For the text-containing cell, return its midpoint in (x, y) coordinate format. 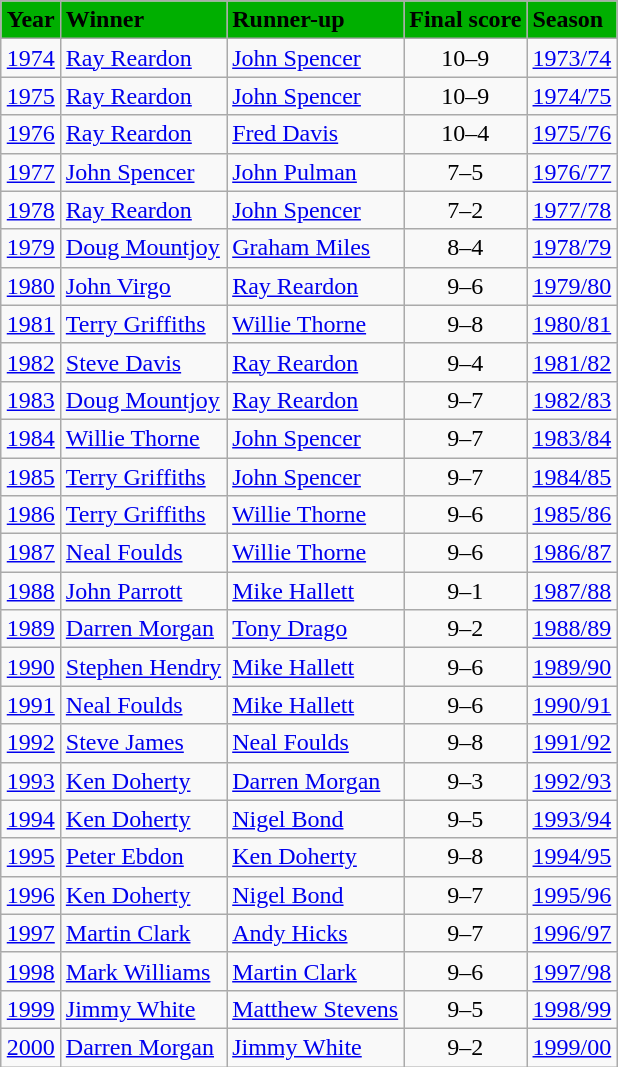
1983 (30, 400)
1999 (30, 1009)
1988 (30, 591)
1982 (30, 362)
1995 (30, 857)
1980 (30, 286)
1996 (30, 895)
1989 (30, 629)
Matthew Stevens (316, 1009)
1989/90 (572, 667)
1992/93 (572, 781)
1997 (30, 933)
Steve Davis (143, 362)
1991/92 (572, 743)
1979 (30, 248)
10–4 (466, 134)
1985 (30, 477)
John Virgo (143, 286)
1985/86 (572, 515)
1975 (30, 96)
1993/94 (572, 819)
9–4 (466, 362)
Final score (466, 20)
7–2 (466, 210)
1998 (30, 971)
Graham Miles (316, 248)
1984 (30, 438)
1993 (30, 781)
1995/96 (572, 895)
Peter Ebdon (143, 857)
Tony Drago (316, 629)
1988/89 (572, 629)
1990 (30, 667)
1976/77 (572, 172)
1975/76 (572, 134)
1990/91 (572, 705)
Steve James (143, 743)
John Parrott (143, 591)
1984/85 (572, 477)
7–5 (466, 172)
1991 (30, 705)
1996/97 (572, 933)
1987/88 (572, 591)
Season (572, 20)
1997/98 (572, 971)
1978/79 (572, 248)
1974/75 (572, 96)
2000 (30, 1047)
1982/83 (572, 400)
Winner (143, 20)
1998/99 (572, 1009)
1981 (30, 324)
Year (30, 20)
9–1 (466, 591)
Runner-up (316, 20)
1999/00 (572, 1047)
1980/81 (572, 324)
1974 (30, 58)
1973/74 (572, 58)
Stephen Hendry (143, 667)
1987 (30, 553)
1994/95 (572, 857)
1978 (30, 210)
9–3 (466, 781)
1979/80 (572, 286)
1977/78 (572, 210)
1994 (30, 819)
1992 (30, 743)
Fred Davis (316, 134)
1977 (30, 172)
John Pulman (316, 172)
8–4 (466, 248)
1976 (30, 134)
1981/82 (572, 362)
Mark Williams (143, 971)
1983/84 (572, 438)
1986 (30, 515)
Andy Hicks (316, 933)
1986/87 (572, 553)
